Return the (x, y) coordinate for the center point of the cell that contains the specified text.  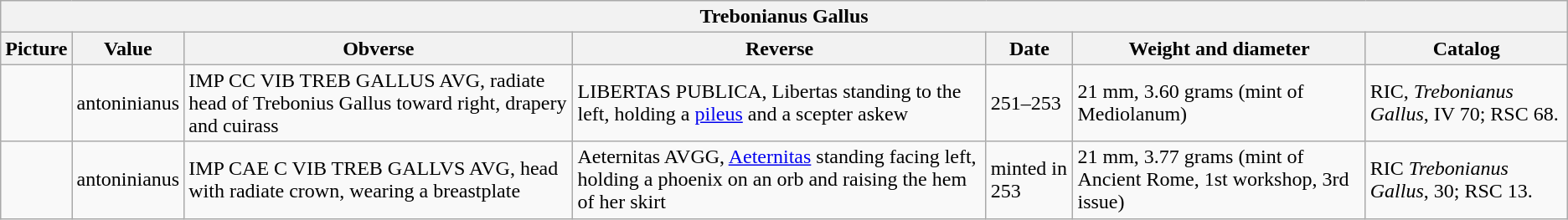
minted in 253 (1029, 180)
Picture (37, 49)
Aeternitas AVGG, Aeternitas standing facing left, holding a phoenix on an orb and raising the hem of her skirt (779, 180)
Reverse (779, 49)
IMP CC VIB TREB GALLUS AVG, radiate head of Trebonius Gallus toward right, drapery and cuirass (379, 103)
LIBERTAS PUBLICA, Libertas standing to the left, holding a pileus and a scepter askew (779, 103)
Catalog (1466, 49)
251–253 (1029, 103)
Date (1029, 49)
IMP CAE C VIB TREB GALLVS AVG, head with radiate crown, wearing a breastplate (379, 180)
RIC, Trebonianus Gallus, IV 70; RSC 68. (1466, 103)
Trebonianus Gallus (784, 17)
Value (128, 49)
RIC Trebonianus Gallus, 30; RSC 13. (1466, 180)
21 mm, 3.60 grams (mint of Mediolanum) (1220, 103)
Obverse (379, 49)
21 mm, 3.77 grams (mint of Ancient Rome, 1st workshop, 3rd issue) (1220, 180)
Weight and diameter (1220, 49)
